Scan for the cell matching the given text and deliver its [X, Y] coordinate at center. 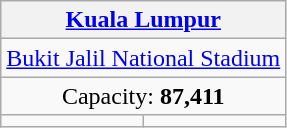
Capacity: 87,411 [144, 96]
Bukit Jalil National Stadium [144, 58]
Kuala Lumpur [144, 20]
